Detect which cell encompasses the target text, then output its (x, y) center coordinate. 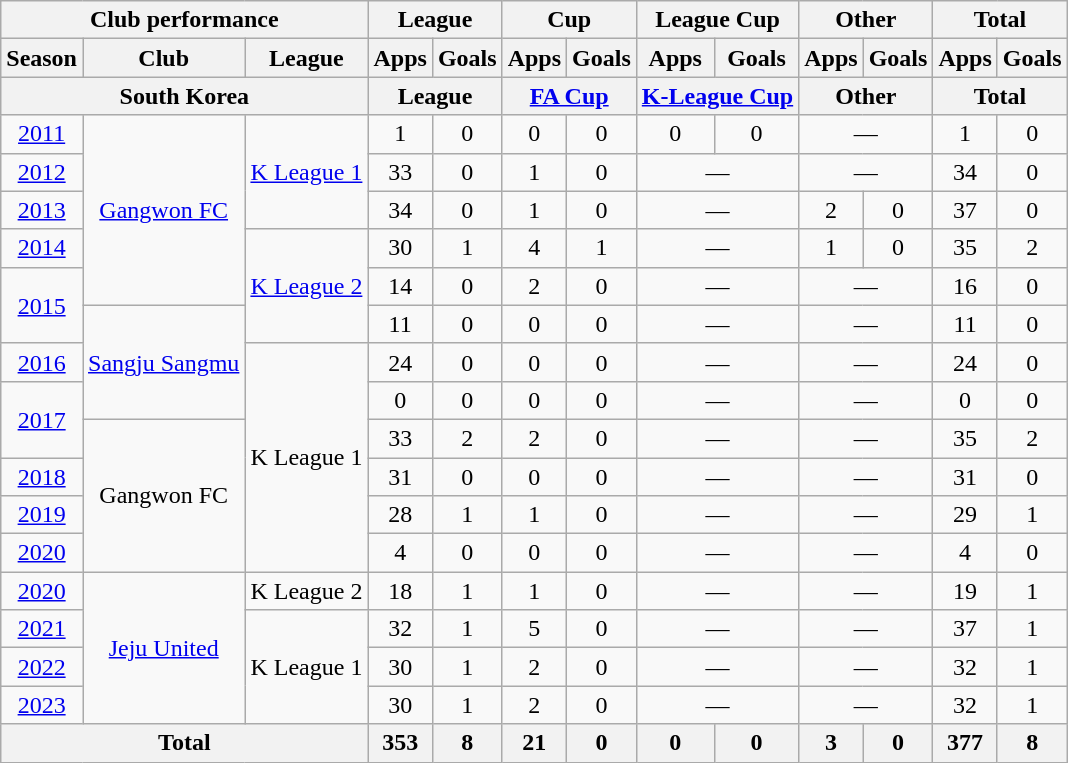
2022 (42, 667)
2016 (42, 362)
2023 (42, 705)
Jeju United (163, 648)
2011 (42, 134)
28 (400, 515)
Cup (569, 20)
2015 (42, 305)
353 (400, 743)
19 (965, 591)
League Cup (717, 20)
2013 (42, 210)
3 (831, 743)
14 (400, 286)
16 (965, 286)
2012 (42, 172)
Club (163, 58)
18 (400, 591)
2014 (42, 248)
Sangju Sangmu (163, 362)
FA Cup (569, 96)
2018 (42, 477)
29 (965, 515)
377 (965, 743)
Club performance (184, 20)
21 (534, 743)
5 (534, 629)
2019 (42, 515)
South Korea (184, 96)
2017 (42, 419)
Season (42, 58)
2021 (42, 629)
K-League Cup (717, 96)
